Capture the cell that displays the provided text and extract its (x, y) central coordinate. 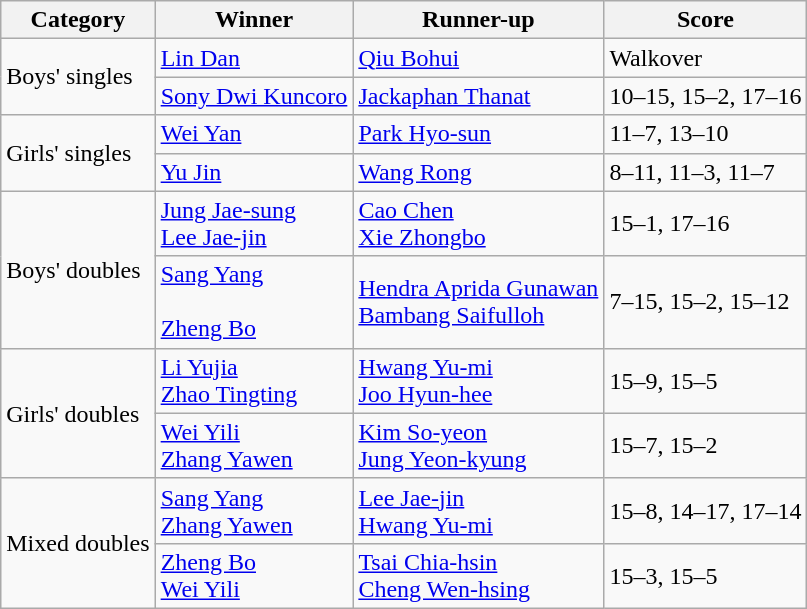
15–9, 15–5 (706, 380)
Boys' doubles (78, 270)
Kim So-yeon Jung Yeon-kyung (478, 446)
Girls' doubles (78, 413)
Score (706, 20)
Winner (254, 20)
Wei Yili Zhang Yawen (254, 446)
15–7, 15–2 (706, 446)
Jung Jae-sung Lee Jae-jin (254, 224)
Wang Rong (478, 172)
Sang Yang Zhang Yawen (254, 510)
Qiu Bohui (478, 58)
15–1, 17–16 (706, 224)
Wei Yan (254, 134)
Sony Dwi Kuncoro (254, 96)
Zheng Bo Wei Yili (254, 576)
Li Yujia Zhao Tingting (254, 380)
Lin Dan (254, 58)
Hwang Yu-mi Joo Hyun-hee (478, 380)
Jackaphan Thanat (478, 96)
Yu Jin (254, 172)
15–3, 15–5 (706, 576)
8–11, 11–3, 11–7 (706, 172)
Walkover (706, 58)
Girls' singles (78, 153)
Park Hyo-sun (478, 134)
7–15, 15–2, 15–12 (706, 302)
Cao Chen Xie Zhongbo (478, 224)
Lee Jae-jin Hwang Yu-mi (478, 510)
Tsai Chia-hsin Cheng Wen-hsing (478, 576)
Sang Yang Zheng Bo (254, 302)
10–15, 15–2, 17–16 (706, 96)
11–7, 13–10 (706, 134)
Category (78, 20)
Boys' singles (78, 77)
Mixed doubles (78, 543)
Runner-up (478, 20)
15–8, 14–17, 17–14 (706, 510)
Hendra Aprida Gunawan Bambang Saifulloh (478, 302)
